Pinpoint the cell where the given text exists, returning its (X, Y) midpoint coordinate. 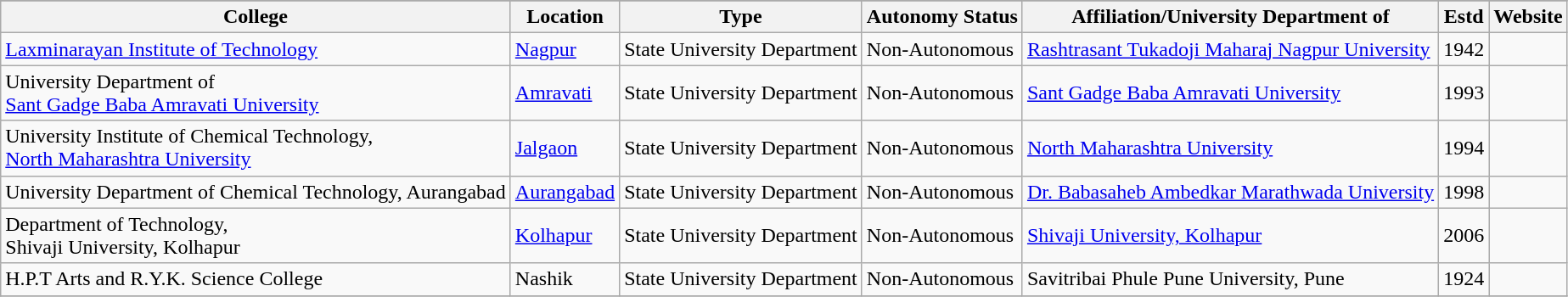
Savitribai Phule Pune University, Pune (1230, 279)
2006 (1464, 236)
Sant Gadge Baba Amravati University (1230, 93)
Department of Technology,Shivaji University, Kolhapur (256, 236)
Website (1528, 17)
Rashtrasant Tukadoji Maharaj Nagpur University (1230, 49)
Location (565, 17)
University Department of Chemical Technology, Aurangabad (256, 192)
1998 (1464, 192)
1994 (1464, 148)
1942 (1464, 49)
Dr. Babasaheb Ambedkar Marathwada University (1230, 192)
1924 (1464, 279)
Nagpur (565, 49)
Nashik (565, 279)
Kolhapur (565, 236)
Jalgaon (565, 148)
Type (741, 17)
1993 (1464, 93)
Shivaji University, Kolhapur (1230, 236)
Amravati (565, 93)
Laxminarayan Institute of Technology (256, 49)
Aurangabad (565, 192)
Affiliation/University Department of (1230, 17)
Autonomy Status (942, 17)
Estd (1464, 17)
North Maharashtra University (1230, 148)
University Institute of Chemical Technology,North Maharashtra University (256, 148)
H.P.T Arts and R.Y.K. Science College (256, 279)
College (256, 17)
University Department ofSant Gadge Baba Amravati University (256, 93)
